Find where the given text appears and provide that cell's center as [x, y] coordinate. 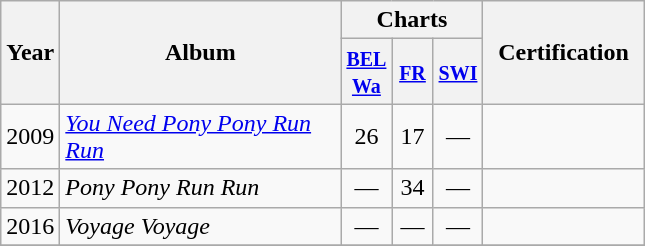
Certification [564, 52]
Pony Pony Run Run [200, 188]
You Need Pony Pony Run Run [200, 136]
26 [366, 136]
Album [200, 52]
2009 [30, 136]
Year [30, 52]
BEL Wa [366, 72]
SWI [458, 72]
2012 [30, 188]
34 [412, 188]
FR [412, 72]
Charts [412, 20]
2016 [30, 226]
Voyage Voyage [200, 226]
17 [412, 136]
